Output the (x, y) coordinate of the center of the cell containing the given text.  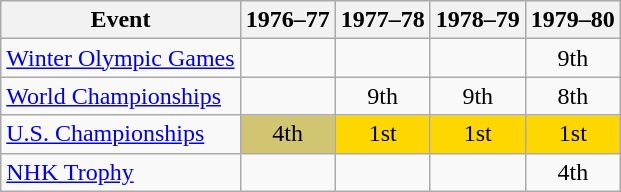
NHK Trophy (120, 172)
1976–77 (288, 20)
World Championships (120, 96)
1977–78 (382, 20)
1979–80 (572, 20)
U.S. Championships (120, 134)
1978–79 (478, 20)
Event (120, 20)
8th (572, 96)
Winter Olympic Games (120, 58)
